Scan for the cell matching the given text and deliver its [x, y] coordinate at center. 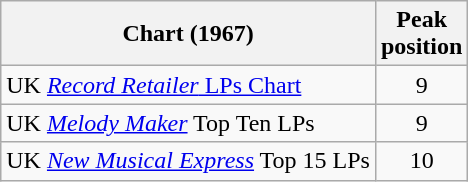
Peak position [421, 34]
UK New Musical Express Top 15 LPs [188, 161]
Chart (1967) [188, 34]
10 [421, 161]
UK Record Retailer LPs Chart [188, 85]
UK Melody Maker Top Ten LPs [188, 123]
